For the text-containing cell, return its midpoint in (X, Y) coordinate format. 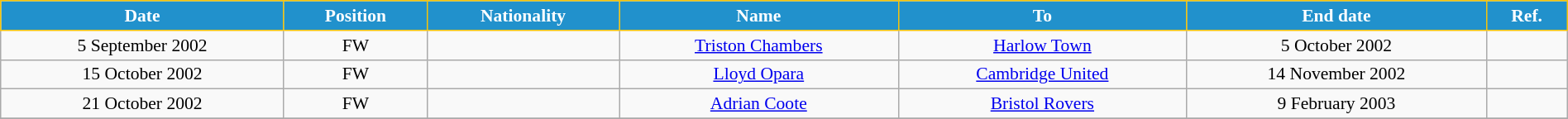
Name (759, 16)
Adrian Coote (759, 104)
21 October 2002 (142, 104)
15 October 2002 (142, 74)
Ref. (1527, 16)
Date (142, 16)
Triston Chambers (759, 45)
Lloyd Opara (759, 74)
5 September 2002 (142, 45)
Cambridge United (1042, 74)
To (1042, 16)
5 October 2002 (1336, 45)
Bristol Rovers (1042, 104)
Nationality (523, 16)
9 February 2003 (1336, 104)
Position (356, 16)
End date (1336, 16)
Harlow Town (1042, 45)
14 November 2002 (1336, 74)
